Return the [X, Y] coordinate for the center point of the cell that contains the specified text.  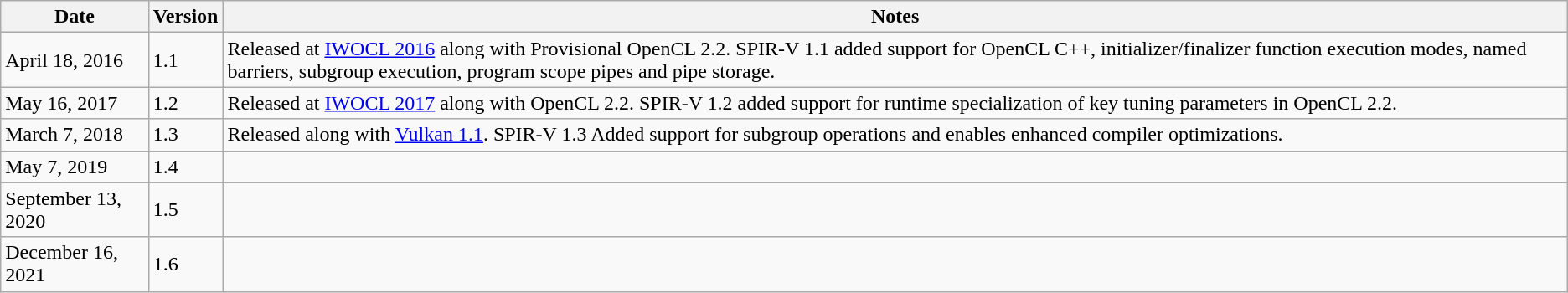
1.4 [186, 167]
1.1 [186, 60]
Released at IWOCL 2017 along with OpenCL 2.2. SPIR-V 1.2 added support for runtime specialization of key tuning parameters in OpenCL 2.2. [895, 103]
March 7, 2018 [75, 135]
1.2 [186, 103]
May 16, 2017 [75, 103]
1.5 [186, 209]
Notes [895, 17]
Version [186, 17]
December 16, 2021 [75, 265]
Date [75, 17]
1.6 [186, 265]
Released along with Vulkan 1.1. SPIR-V 1.3 Added support for subgroup operations and enables enhanced compiler optimizations. [895, 135]
1.3 [186, 135]
April 18, 2016 [75, 60]
September 13, 2020 [75, 209]
May 7, 2019 [75, 167]
